Find where the given text appears and provide that cell's center as (X, Y) coordinate. 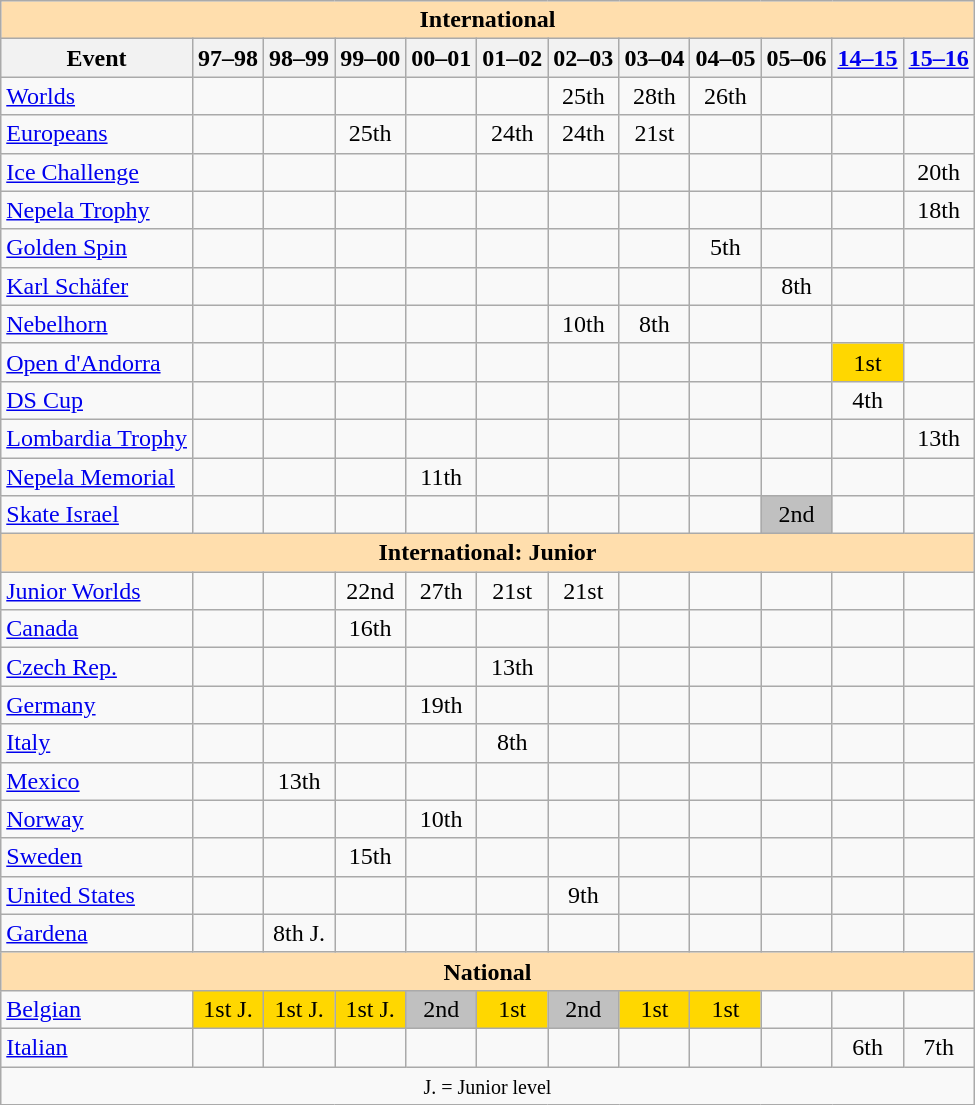
99–00 (370, 58)
9th (584, 895)
27th (442, 591)
7th (938, 1047)
National (488, 971)
Junior Worlds (97, 591)
97–98 (228, 58)
18th (938, 210)
04–05 (726, 58)
00–01 (442, 58)
Canada (97, 629)
98–99 (300, 58)
International: Junior (488, 553)
15–16 (938, 58)
02–03 (584, 58)
DS Cup (97, 400)
15th (370, 857)
Belgian (97, 1009)
03–04 (654, 58)
Skate Israel (97, 515)
Nepela Trophy (97, 210)
Event (97, 58)
Italy (97, 743)
19th (442, 705)
Norway (97, 819)
4th (868, 400)
Open d'Andorra (97, 362)
Ice Challenge (97, 172)
Mexico (97, 781)
Nepela Memorial (97, 477)
14–15 (868, 58)
Europeans (97, 134)
Nebelhorn (97, 324)
Czech Rep. (97, 667)
United States (97, 895)
Gardena (97, 933)
16th (370, 629)
11th (442, 477)
International (488, 20)
J. = Junior level (488, 1085)
Karl Schäfer (97, 286)
20th (938, 172)
Italian (97, 1047)
22nd (370, 591)
8th J. (300, 933)
26th (726, 96)
6th (868, 1047)
Germany (97, 705)
5th (726, 248)
Worlds (97, 96)
Sweden (97, 857)
01–02 (512, 58)
05–06 (796, 58)
28th (654, 96)
Golden Spin (97, 248)
Lombardia Trophy (97, 438)
